For the text-containing cell, return its midpoint in [X, Y] coordinate format. 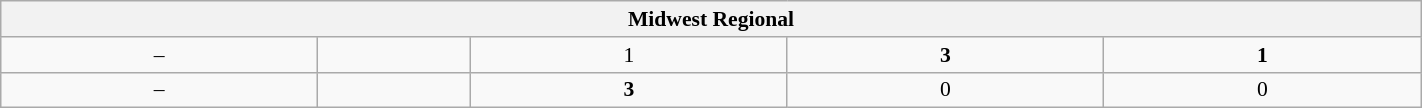
Midwest Regional [711, 19]
